Capture the cell that displays the provided text and extract its (x, y) central coordinate. 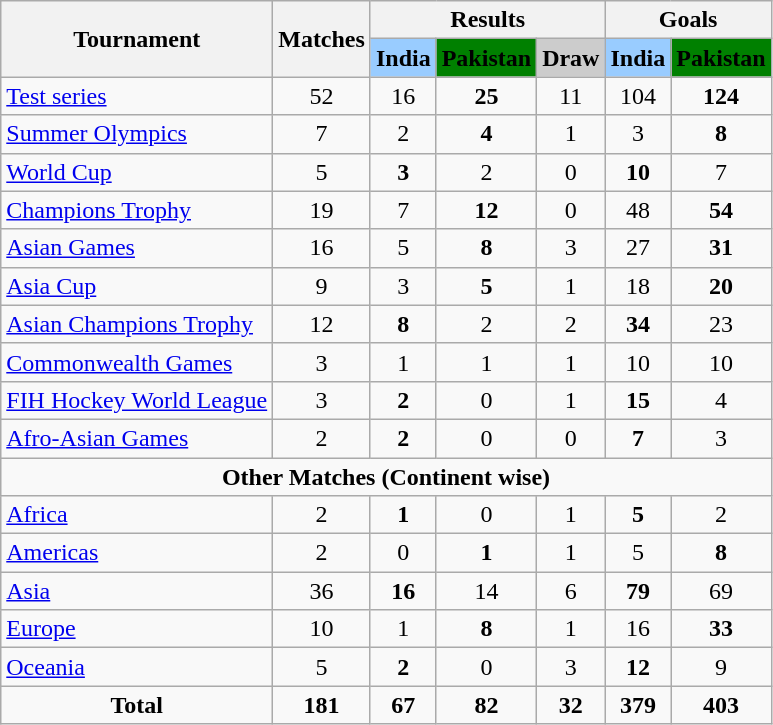
Champions Trophy (137, 210)
14 (486, 591)
Total (137, 705)
181 (322, 705)
6 (571, 591)
32 (571, 705)
Asian Games (137, 248)
27 (638, 248)
25 (486, 96)
Oceania (137, 667)
Americas (137, 553)
11 (571, 96)
67 (403, 705)
36 (322, 591)
Other Matches (Continent wise) (386, 477)
31 (721, 248)
Afro-Asian Games (137, 438)
82 (486, 705)
Results (488, 20)
15 (638, 400)
Test series (137, 96)
33 (721, 629)
Africa (137, 515)
403 (721, 705)
Summer Olympics (137, 134)
FIH Hockey World League (137, 400)
Asian Champions Trophy (137, 324)
Matches (322, 39)
69 (721, 591)
World Cup (137, 172)
Draw (571, 58)
104 (638, 96)
34 (638, 324)
48 (638, 210)
19 (322, 210)
52 (322, 96)
124 (721, 96)
20 (721, 286)
18 (638, 286)
Goals (688, 20)
23 (721, 324)
54 (721, 210)
Asia (137, 591)
379 (638, 705)
Asia Cup (137, 286)
79 (638, 591)
Commonwealth Games (137, 362)
Europe (137, 629)
Tournament (137, 39)
